Detect which cell encompasses the target text, then output its [X, Y] center coordinate. 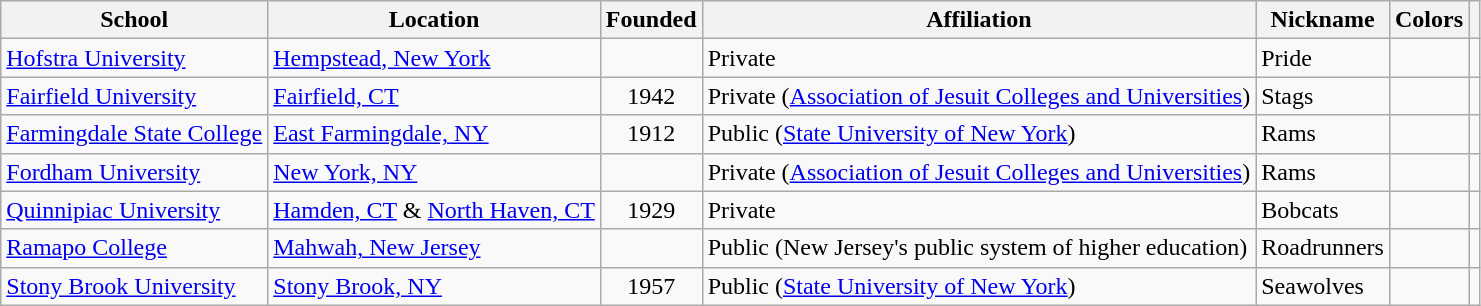
Stony Brook University [134, 286]
Nickname [1323, 20]
Affiliation [979, 20]
1942 [651, 96]
Ramapo College [134, 248]
Quinnipiac University [134, 210]
Stony Brook, NY [434, 286]
Pride [1323, 58]
Location [434, 20]
Fairfield, CT [434, 96]
Fairfield University [134, 96]
Hamden, CT & North Haven, CT [434, 210]
Founded [651, 20]
School [134, 20]
Hofstra University [134, 58]
Public (New Jersey's public system of higher education) [979, 248]
Farmingdale State College [134, 134]
1912 [651, 134]
Stags [1323, 96]
Roadrunners [1323, 248]
1957 [651, 286]
Hempstead, New York [434, 58]
Mahwah, New Jersey [434, 248]
Bobcats [1323, 210]
East Farmingdale, NY [434, 134]
Colors [1428, 20]
1929 [651, 210]
Fordham University [134, 172]
New York, NY [434, 172]
Seawolves [1323, 286]
